Extract the [x, y] coordinate from the center of the cell holding the provided text.  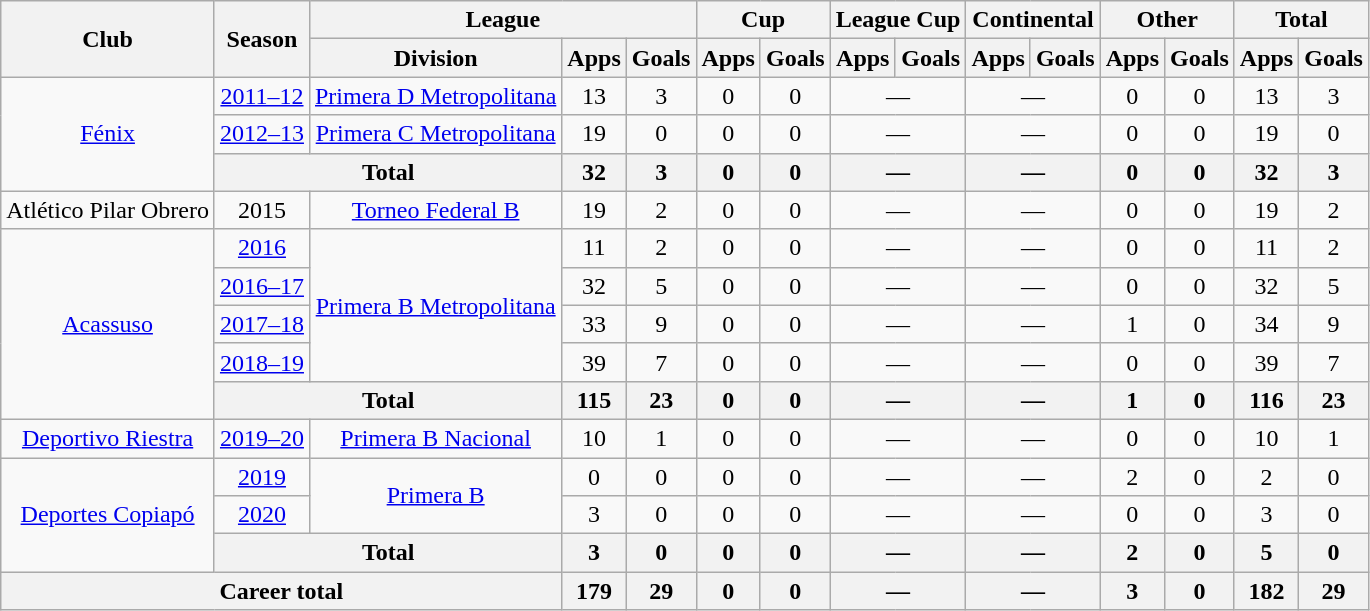
2016–17 [262, 286]
League [502, 20]
Torneo Federal B [435, 210]
33 [594, 324]
115 [594, 400]
Other [1167, 20]
Atlético Pilar Obrero [108, 210]
179 [594, 591]
League Cup [898, 20]
Deportes Copiapó [108, 515]
2020 [262, 515]
Primera B [435, 496]
Primera D Metropolitana [435, 96]
Primera C Metropolitana [435, 134]
182 [1266, 591]
2012–13 [262, 134]
Acassuso [108, 324]
2019–20 [262, 438]
2016 [262, 248]
Career total [282, 591]
Deportivo Riestra [108, 438]
Continental [1033, 20]
Season [262, 39]
Primera B Metropolitana [435, 305]
2015 [262, 210]
Primera B Nacional [435, 438]
2011–12 [262, 96]
2017–18 [262, 324]
Division [435, 58]
Fénix [108, 134]
116 [1266, 400]
Cup [763, 20]
2019 [262, 477]
34 [1266, 324]
Club [108, 39]
2018–19 [262, 362]
